Pinpoint the cell where the given text exists, returning its (X, Y) midpoint coordinate. 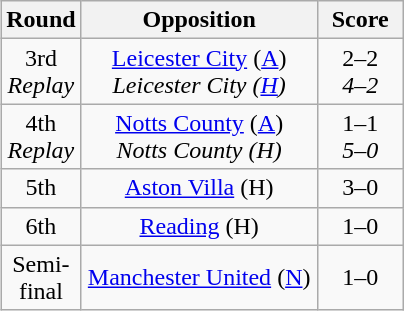
Semi-final (41, 278)
Aston Villa (H) (199, 188)
4thReplay (41, 136)
Leicester City (A)Leicester City (H) (199, 72)
Manchester United (N) (199, 278)
Score (360, 20)
1–15–0 (360, 136)
3–0 (360, 188)
6th (41, 226)
Opposition (199, 20)
3rdReplay (41, 72)
2–24–2 (360, 72)
5th (41, 188)
Round (41, 20)
Reading (H) (199, 226)
Notts County (A)Notts County (H) (199, 136)
